Extract the [x, y] coordinate from the center of the cell holding the provided text.  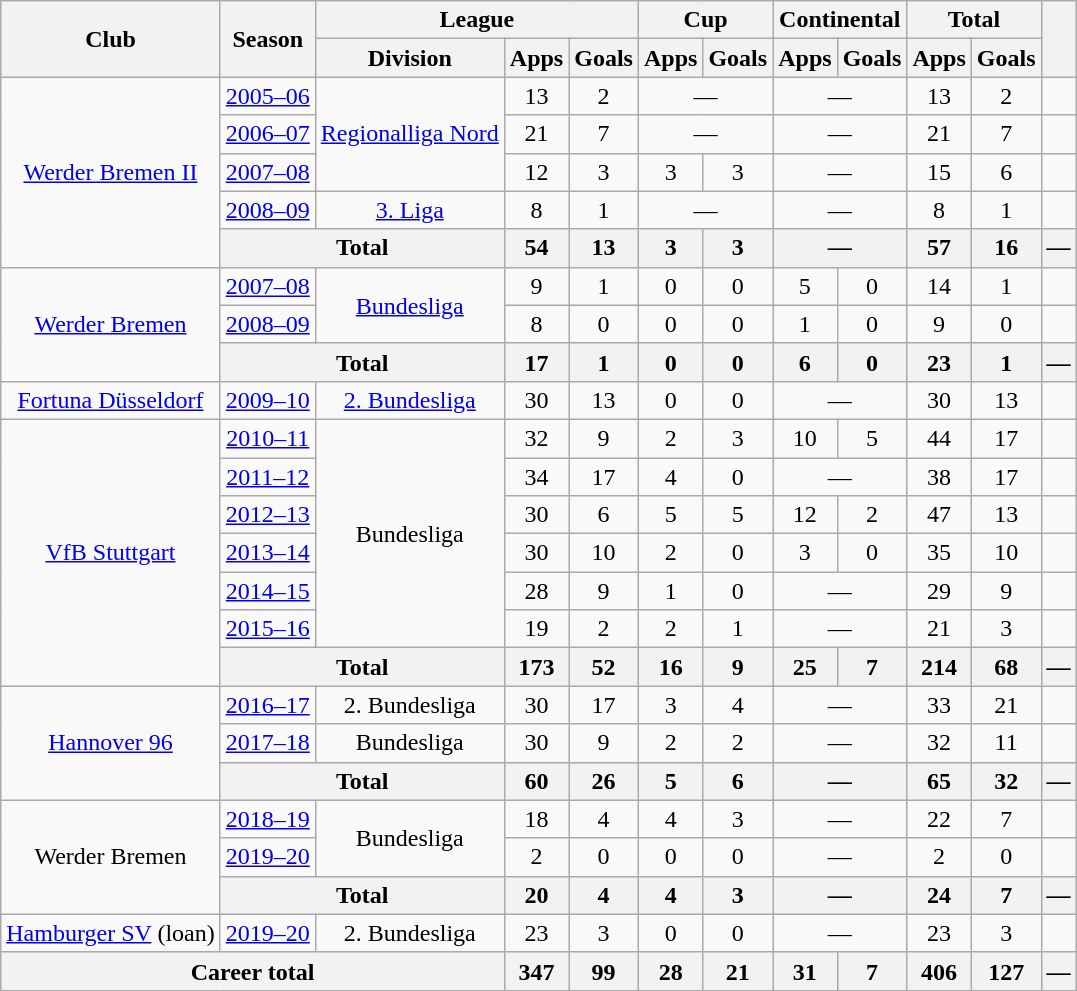
2016–17 [268, 705]
Division [410, 58]
3. Liga [410, 210]
24 [939, 895]
Continental [840, 20]
54 [536, 248]
Fortuna Düsseldorf [110, 400]
127 [1006, 971]
99 [604, 971]
347 [536, 971]
25 [805, 667]
35 [939, 553]
15 [939, 172]
Hannover 96 [110, 743]
57 [939, 248]
Club [110, 39]
26 [604, 781]
22 [939, 819]
League [476, 20]
29 [939, 591]
44 [939, 438]
11 [1006, 743]
2005–06 [268, 96]
19 [536, 629]
2011–12 [268, 477]
2015–16 [268, 629]
2010–11 [268, 438]
52 [604, 667]
Hamburger SV (loan) [110, 933]
47 [939, 515]
2013–14 [268, 553]
2014–15 [268, 591]
Werder Bremen II [110, 172]
406 [939, 971]
14 [939, 286]
173 [536, 667]
38 [939, 477]
2012–13 [268, 515]
60 [536, 781]
68 [1006, 667]
Season [268, 39]
Regionalliga Nord [410, 134]
65 [939, 781]
31 [805, 971]
18 [536, 819]
Career total [253, 971]
214 [939, 667]
2006–07 [268, 134]
33 [939, 705]
34 [536, 477]
2017–18 [268, 743]
VfB Stuttgart [110, 552]
2018–19 [268, 819]
2009–10 [268, 400]
20 [536, 895]
Cup [705, 20]
